Return the [x, y] coordinate for the center point of the cell that contains the specified text.  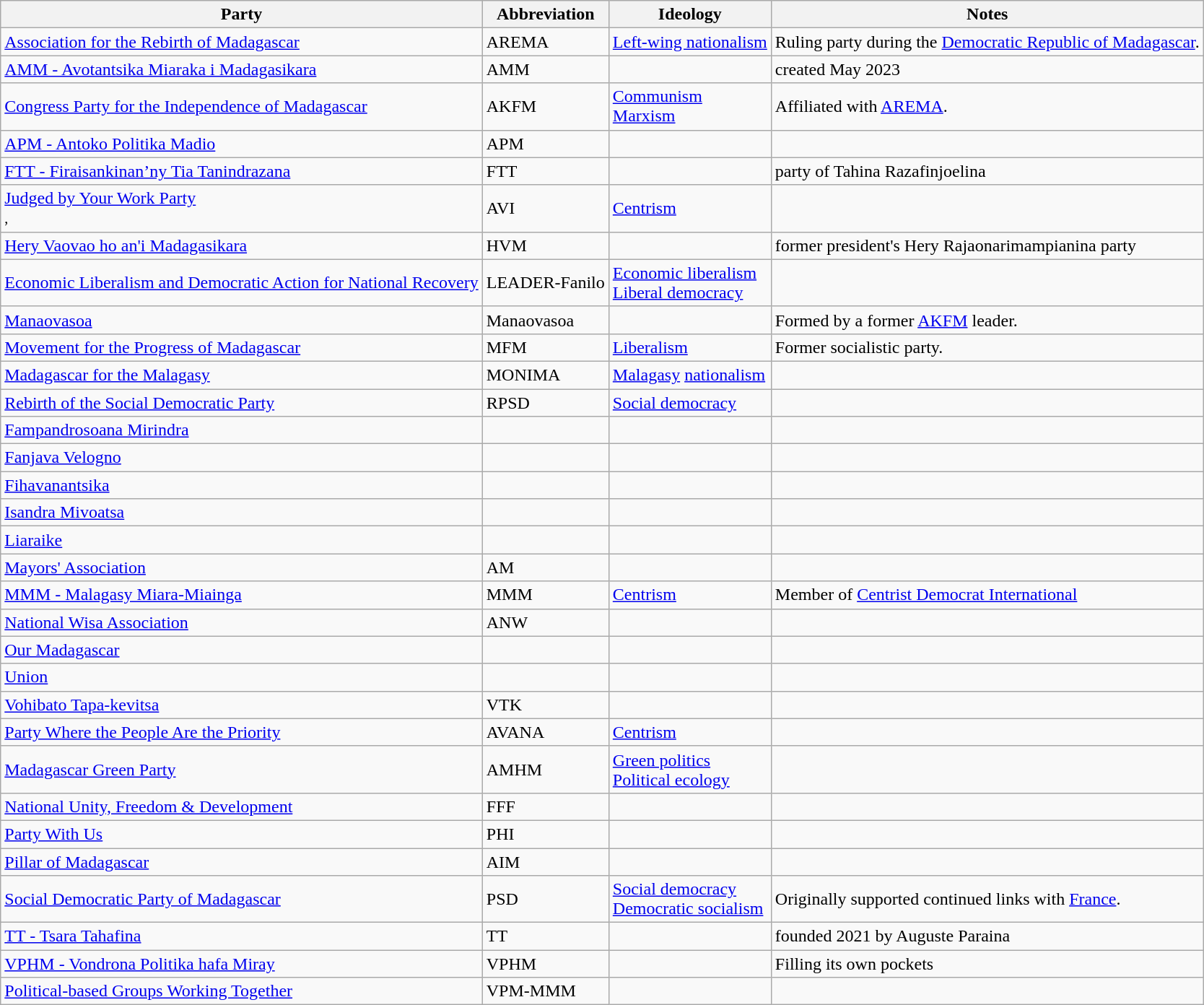
Economic liberalismLiberal democracy [690, 283]
party of Tahina Razafinjoelina [987, 171]
FFF [546, 806]
Party With Us [242, 834]
Rebirth of the Social Democratic Party [242, 402]
Union [242, 677]
Fanjava Velogno [242, 458]
MFM [546, 347]
VPHM - Vondrona Politika hafa Miray [242, 964]
PSD [546, 900]
Ruling party during the Democratic Republic of Madagascar. [987, 42]
Green politicsPolitical ecology [690, 770]
founded 2021 by Auguste Paraina [987, 936]
APM [546, 144]
MMM [546, 595]
Liaraike [242, 540]
Movement for the Progress of Madagascar [242, 347]
TT [546, 936]
Liberalism [690, 347]
Madagascar Green Party [242, 770]
Association for the Rebirth of Madagascar [242, 42]
AREMA [546, 42]
Left-wing nationalism [690, 42]
National Wisa Association [242, 622]
AM [546, 567]
Our Madagascar [242, 650]
FTT [546, 171]
Hery Vaovao ho an'i Madagasikara [242, 245]
AVANA [546, 732]
Mayors' Association [242, 567]
VPM-MMM [546, 991]
Member of Centrist Democrat International [987, 595]
FTT - Firaisankinan’ny Tia Tanindrazana [242, 171]
Social democracyDemocratic socialism [690, 900]
Economic Liberalism and Democratic Action for National Recovery [242, 283]
AMM - Avotantsika Miaraka i Madagasikara [242, 69]
Malagasy nationalism [690, 375]
Ideology [690, 14]
created May 2023 [987, 69]
Abbreviation [546, 14]
MONIMA [546, 375]
National Unity, Freedom & Development [242, 806]
Originally supported continued links with France. [987, 900]
Vohibato Tapa-kevitsa [242, 705]
ANW [546, 622]
AIM [546, 861]
Isandra Mivoatsa [242, 513]
CommunismMarxism [690, 107]
HVM [546, 245]
Fihavanantsika [242, 485]
Filling its own pockets [987, 964]
Former socialistic party. [987, 347]
Social Democratic Party of Madagascar [242, 900]
Social democracy [690, 402]
MMM - Malagasy Miara-Miainga [242, 595]
AKFM [546, 107]
AMHM [546, 770]
former president's Hery Rajaonarimampianina party [987, 245]
Pillar of Madagascar [242, 861]
LEADER-Fanilo [546, 283]
Affiliated with AREMA. [987, 107]
PHI [546, 834]
AVI [546, 208]
Party Where the People Are the Priority [242, 732]
APM - Antoko Politika Madio [242, 144]
RPSD [546, 402]
Party [242, 14]
Congress Party for the Independence of Madagascar [242, 107]
Judged by Your Work Party, [242, 208]
AMM [546, 69]
Formed by a former AKFM leader. [987, 320]
Political-based Groups Working Together [242, 991]
Notes [987, 14]
TT - Tsara Tahafina [242, 936]
VTK [546, 705]
Fampandrosoana Mirindra [242, 430]
VPHM [546, 964]
Madagascar for the Malagasy [242, 375]
